Find where the given text appears and provide that cell's center as [X, Y] coordinate. 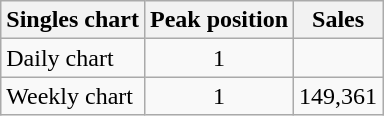
Peak position [218, 20]
Sales [338, 20]
Weekly chart [73, 96]
Singles chart [73, 20]
Daily chart [73, 58]
149,361 [338, 96]
